Determine the (x, y) coordinate at the center of the cell enclosing the given text.  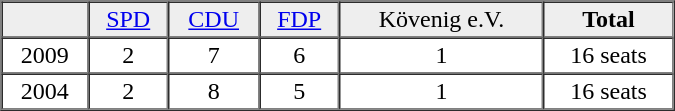
CDU (214, 20)
FDP (299, 20)
6 (299, 56)
8 (214, 92)
2004 (45, 92)
Kövenig e.V. (441, 20)
Total (609, 20)
5 (299, 92)
SPD (128, 20)
7 (214, 56)
2009 (45, 56)
